From the cell containing the given text, extract its center point as (X, Y) coordinate. 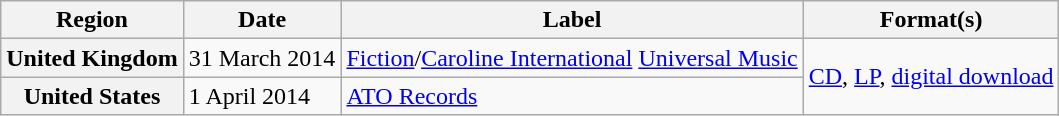
Date (262, 20)
Format(s) (931, 20)
ATO Records (572, 96)
1 April 2014 (262, 96)
Region (92, 20)
United States (92, 96)
United Kingdom (92, 58)
Fiction/Caroline International Universal Music (572, 58)
Label (572, 20)
CD, LP, digital download (931, 77)
31 March 2014 (262, 58)
